Identify which cell holds the provided text, then report its [x, y] central coordinate. 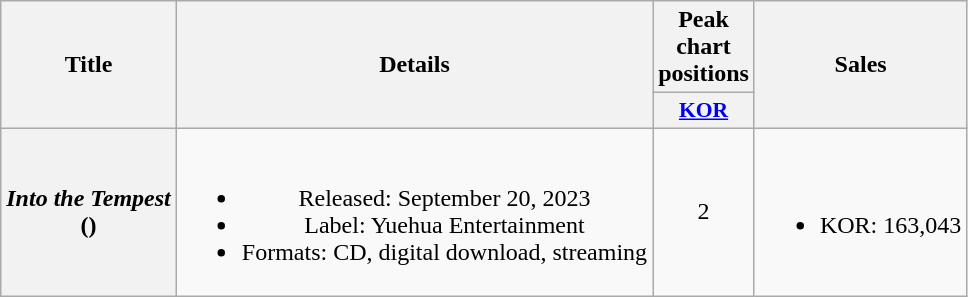
Title [89, 65]
2 [704, 212]
KOR: 163,043 [860, 212]
KOR [704, 111]
Released: September 20, 2023Label: Yuehua EntertainmentFormats: CD, digital download, streaming [414, 212]
Peak chart positions [704, 47]
Sales [860, 65]
Into the Tempest() [89, 212]
Details [414, 65]
